Determine the (x, y) coordinate at the center of the cell enclosing the given text.  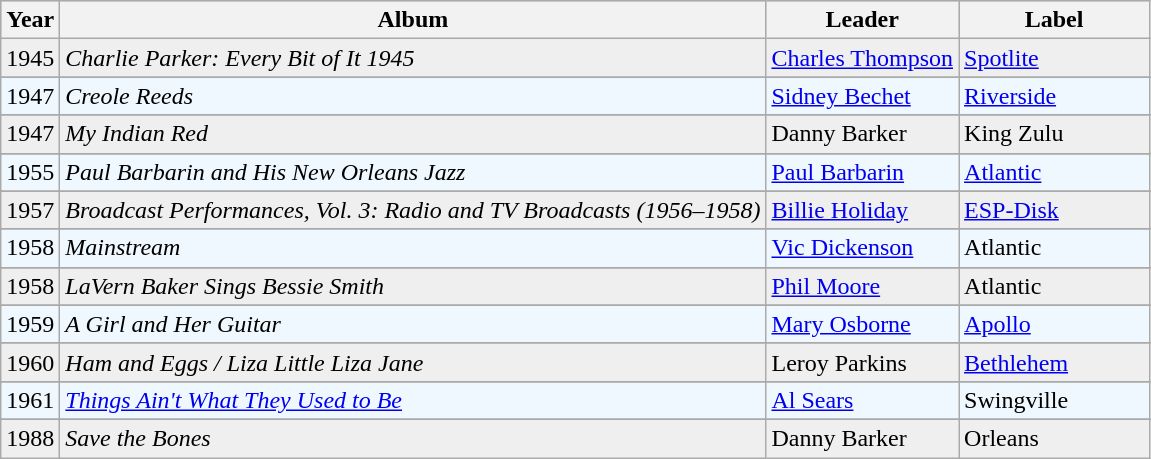
Bethlehem (1054, 362)
Paul Barbarin (862, 172)
1959 (30, 324)
Label (1054, 20)
Vic Dickenson (862, 248)
Mainstream (413, 248)
1988 (30, 438)
Leroy Parkins (862, 362)
Broadcast Performances, Vol. 3: Radio and TV Broadcasts (1956–1958) (413, 210)
Swingville (1054, 400)
Billie Holiday (862, 210)
My Indian Red (413, 134)
Sidney Bechet (862, 96)
Orleans (1054, 438)
Apollo (1054, 324)
Save the Bones (413, 438)
1960 (30, 362)
Phil Moore (862, 286)
A Girl and Her Guitar (413, 324)
ESP-Disk (1054, 210)
Creole Reeds (413, 96)
1957 (30, 210)
Mary Osborne (862, 324)
LaVern Baker Sings Bessie Smith (413, 286)
Spotlite (1054, 58)
1945 (30, 58)
Paul Barbarin and His New Orleans Jazz (413, 172)
1961 (30, 400)
Ham and Eggs / Liza Little Liza Jane (413, 362)
1955 (30, 172)
Charlie Parker: Every Bit of It 1945 (413, 58)
Things Ain't What They Used to Be (413, 400)
Riverside (1054, 96)
Year (30, 20)
Album (413, 20)
Al Sears (862, 400)
Charles Thompson (862, 58)
Leader (862, 20)
King Zulu (1054, 134)
